Detect which cell encompasses the target text, then output its (X, Y) center coordinate. 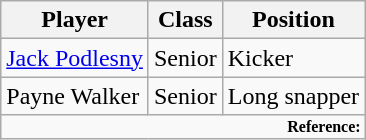
Reference: (183, 127)
Player (75, 20)
Position (293, 20)
Payne Walker (75, 96)
Class (185, 20)
Long snapper (293, 96)
Kicker (293, 58)
Jack Podlesny (75, 58)
